For the text-containing cell, return its midpoint in (x, y) coordinate format. 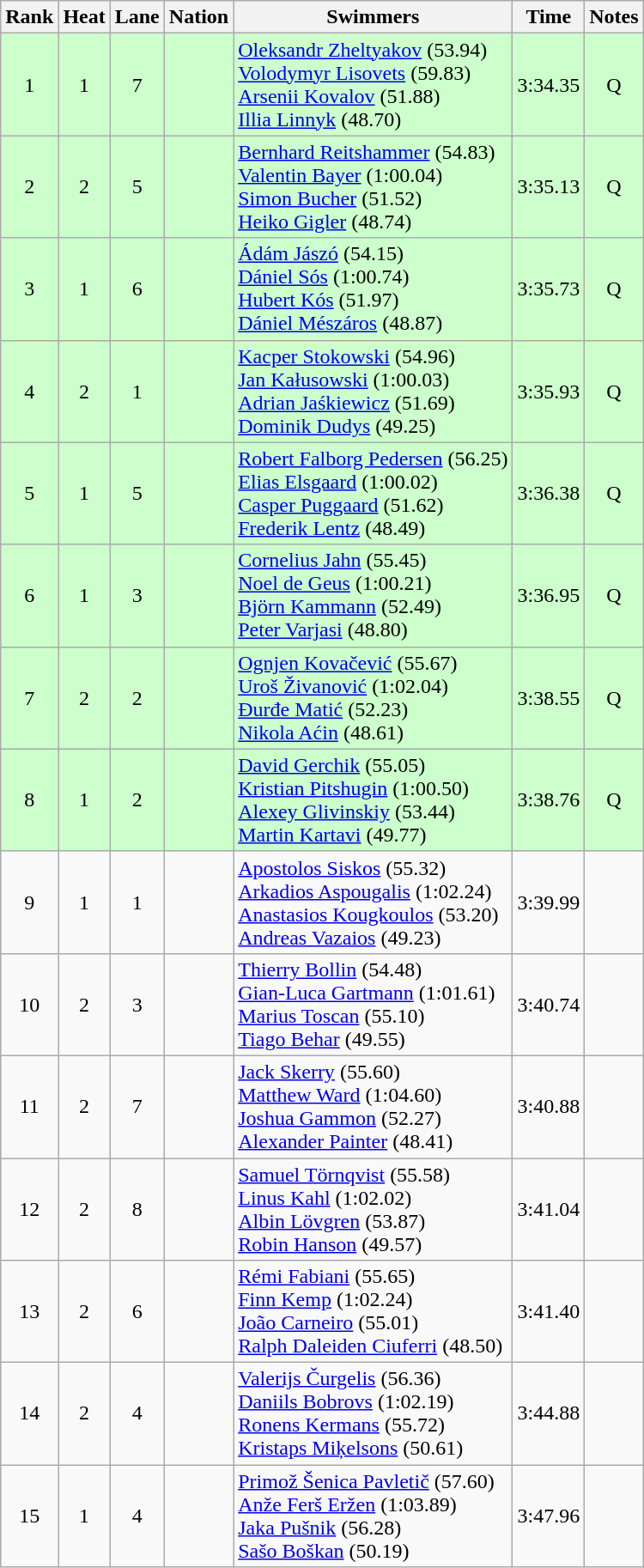
3:39.99 (549, 902)
Jack Skerry (55.60)Matthew Ward (1:04.60)Joshua Gammon (52.27)Alexander Painter (48.41) (373, 1106)
Nation (198, 17)
Valerijs Čurgelis (56.36)Daniils Bobrovs (1:02.19)Ronens Kermans (55.72)Kristaps Miķelsons (50.61) (373, 1413)
3:36.95 (549, 596)
3:40.74 (549, 1005)
11 (29, 1106)
Kacper Stokowski (54.96)Jan Kałusowski (1:00.03)Adrian Jaśkiewicz (51.69)Dominik Dudys (49.25) (373, 392)
3:34.35 (549, 84)
3:41.40 (549, 1312)
12 (29, 1209)
3:35.93 (549, 392)
Cornelius Jahn (55.45)Noel de Geus (1:00.21)Björn Kammann (52.49)Peter Varjasi (48.80) (373, 596)
Rémi Fabiani (55.65)Finn Kemp (1:02.24)João Carneiro (55.01)Ralph Daleiden Ciuferri (48.50) (373, 1312)
3:41.04 (549, 1209)
Notes (614, 17)
3:36.38 (549, 493)
14 (29, 1413)
Thierry Bollin (54.48)Gian-Luca Gartmann (1:01.61)Marius Toscan (55.10)Tiago Behar (49.55) (373, 1005)
Time (549, 17)
Primož Šenica Pavletič (57.60)Anže Ferš Eržen (1:03.89)Jaka Pušnik (56.28)Sašo Boškan (50.19) (373, 1516)
Heat (84, 17)
13 (29, 1312)
Bernhard Reitshammer (54.83)Valentin Bayer (1:00.04)Simon Bucher (51.52)Heiko Gigler (48.74) (373, 187)
9 (29, 902)
David Gerchik (55.05)Kristian Pitshugin (1:00.50)Alexey Glivinskiy (53.44)Martin Kartavi (49.77) (373, 800)
3:35.73 (549, 289)
Lane (137, 17)
Swimmers (373, 17)
10 (29, 1005)
Ognjen Kovačević (55.67)Uroš Živanović (1:02.04)Đurđe Matić (52.23)Nikola Aćin (48.61) (373, 697)
3:47.96 (549, 1516)
Apostolos Siskos (55.32)Arkadios Aspougalis (1:02.24)Anastasios Kougkoulos (53.20)Andreas Vazaios (49.23) (373, 902)
3:44.88 (549, 1413)
15 (29, 1516)
Oleksandr Zheltyakov (53.94)Volodymyr Lisovets (59.83)Arsenii Kovalov (51.88)Illia Linnyk (48.70) (373, 84)
3:38.76 (549, 800)
3:40.88 (549, 1106)
3:38.55 (549, 697)
Samuel Törnqvist (55.58)Linus Kahl (1:02.02)Albin Lövgren (53.87)Robin Hanson (49.57) (373, 1209)
Robert Falborg Pedersen (56.25)Elias Elsgaard (1:00.02)Casper Puggaard (51.62)Frederik Lentz (48.49) (373, 493)
3:35.13 (549, 187)
Rank (29, 17)
Ádám Jászó (54.15)Dániel Sós (1:00.74)Hubert Kós (51.97)Dániel Mészáros (48.87) (373, 289)
